Identify which cell holds the provided text, then report its [X, Y] central coordinate. 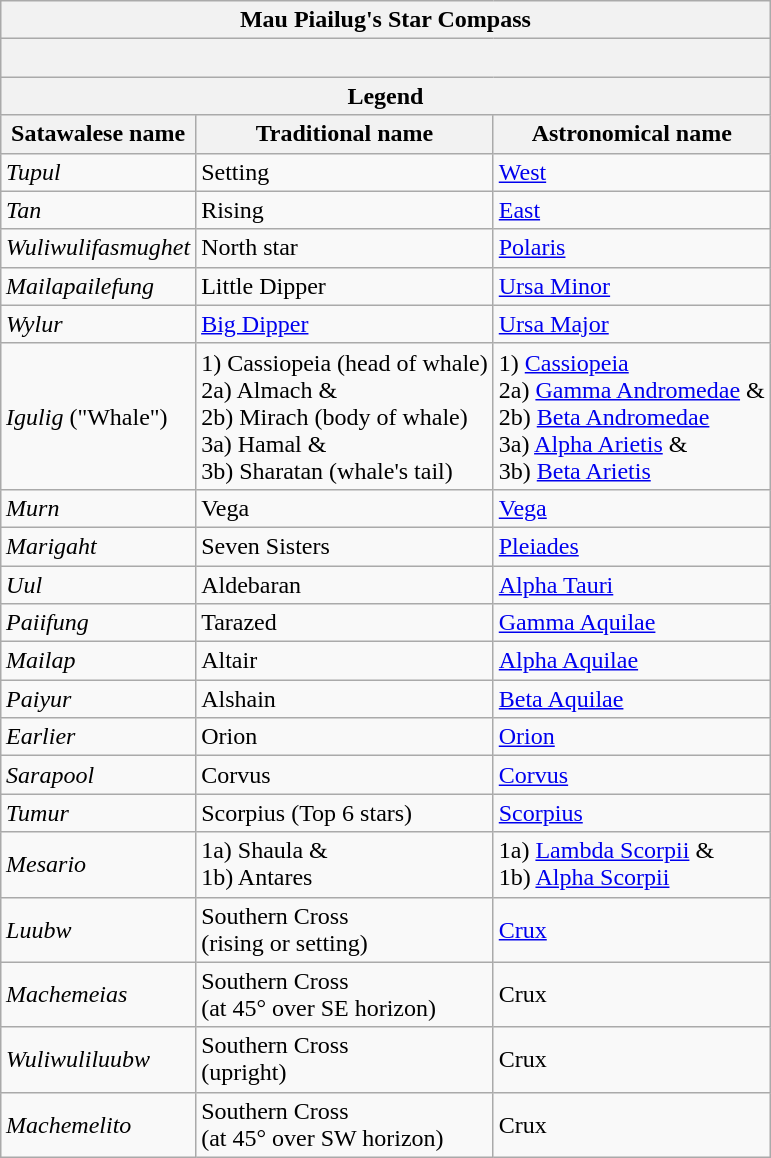
Ursa Minor [632, 286]
Alshain [345, 699]
Wylur [98, 324]
Paiifung [98, 623]
Aldebaran [345, 585]
Traditional name [345, 134]
North star [345, 248]
Little Dipper [345, 286]
Machemeias [98, 994]
Marigaht [98, 546]
Altair [345, 661]
Mau Piailug's Star Compass [386, 20]
West [632, 172]
Astronomical name [632, 134]
Alpha Tauri [632, 585]
Wuliwulifasmughet [98, 248]
Murn [98, 508]
1) Cassiopeia2a) Gamma Andromedae & 2b) Beta Andromedae3a) Alpha Arietis & 3b) Beta Arietis [632, 416]
Satawalese name [98, 134]
Pleiades [632, 546]
Tupul [98, 172]
Mailap [98, 661]
Beta Aquilae [632, 699]
Southern Cross(rising or setting) [345, 930]
Alpha Aquilae [632, 661]
Mailapailefung [98, 286]
Ursa Major [632, 324]
Tarazed [345, 623]
Tan [98, 210]
Sarapool [98, 775]
Setting [345, 172]
Scorpius (Top 6 stars) [345, 813]
Machemelito [98, 1124]
Big Dipper [345, 324]
Mesario [98, 864]
Southern Cross(upright) [345, 1060]
Igulig ("Whale") [98, 416]
Scorpius [632, 813]
Gamma Aquilae [632, 623]
Polaris [632, 248]
Luubw [98, 930]
Southern Cross(at 45° over SE horizon) [345, 994]
Seven Sisters [345, 546]
Southern Cross(at 45° over SW horizon) [345, 1124]
1a) Lambda Scorpii &1b) Alpha Scorpii [632, 864]
Tumur [98, 813]
Earlier [98, 737]
Wuliwuliluubw [98, 1060]
Uul [98, 585]
Legend [386, 96]
1a) Shaula & 1b) Antares [345, 864]
1) Cassiopeia (head of whale)2a) Almach & 2b) Mirach (body of whale)3a) Hamal & 3b) Sharatan (whale's tail) [345, 416]
Paiyur [98, 699]
East [632, 210]
Rising [345, 210]
